Locate the cell with the specified text and output its [X, Y] center coordinate. 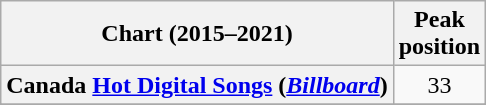
Canada Hot Digital Songs (Billboard) [197, 85]
33 [439, 85]
Chart (2015–2021) [197, 34]
Peakposition [439, 34]
